Provide the (x, y) coordinate of the cell's center where the given text is located.  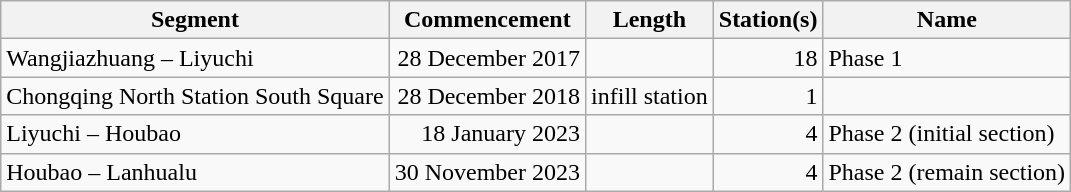
Phase 2 (remain section) (947, 172)
Segment (195, 20)
infill station (650, 96)
30 November 2023 (487, 172)
18 January 2023 (487, 134)
Liyuchi – Houbao (195, 134)
Name (947, 20)
Chongqing North Station South Square (195, 96)
Houbao – Lanhualu (195, 172)
1 (768, 96)
Wangjiazhuang – Liyuchi (195, 58)
Phase 1 (947, 58)
Commencement (487, 20)
18 (768, 58)
28 December 2018 (487, 96)
Length (650, 20)
Station(s) (768, 20)
Phase 2 (initial section) (947, 134)
28 December 2017 (487, 58)
